For the text-containing cell, return its midpoint in (X, Y) coordinate format. 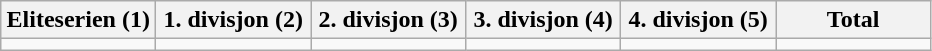
Eliteserien (1) (78, 20)
2. divisjon (3) (388, 20)
1. divisjon (2) (234, 20)
4. divisjon (5) (698, 20)
Total (854, 20)
3. divisjon (4) (544, 20)
